Locate the cell with the specified text and output its [x, y] center coordinate. 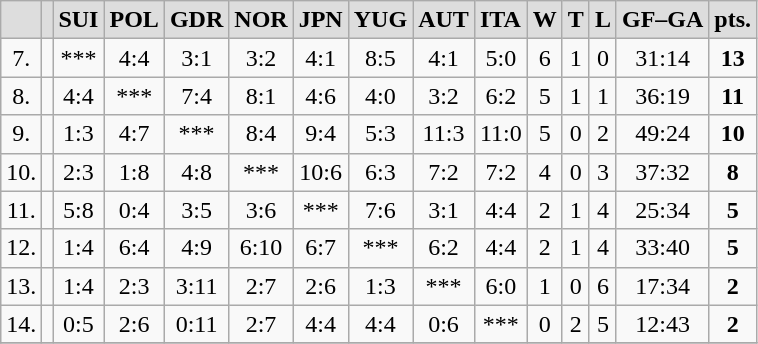
3:5 [196, 210]
W [544, 20]
12. [22, 248]
ITA [500, 20]
4:6 [320, 96]
4:7 [134, 134]
3:6 [261, 210]
6:7 [320, 248]
9. [22, 134]
5:8 [78, 210]
33:40 [662, 248]
7:6 [380, 210]
NOR [261, 20]
11 [733, 96]
31:14 [662, 58]
11:0 [500, 134]
3 [602, 172]
0:11 [196, 324]
7:4 [196, 96]
4:9 [196, 248]
L [602, 20]
25:34 [662, 210]
8:1 [261, 96]
POL [134, 20]
12:43 [662, 324]
6:4 [134, 248]
13 [733, 58]
11. [22, 210]
8. [22, 96]
SUI [78, 20]
37:32 [662, 172]
GDR [196, 20]
8 [733, 172]
14. [22, 324]
6:10 [261, 248]
5:3 [380, 134]
T [576, 20]
6:0 [500, 286]
GF–GA [662, 20]
4:0 [380, 96]
0:5 [78, 324]
7. [22, 58]
10. [22, 172]
pts. [733, 20]
11:3 [444, 134]
36:19 [662, 96]
8:4 [261, 134]
0:4 [134, 210]
10:6 [320, 172]
3:11 [196, 286]
49:24 [662, 134]
6:3 [380, 172]
5:0 [500, 58]
AUT [444, 20]
10 [733, 134]
13. [22, 286]
17:34 [662, 286]
JPN [320, 20]
0:6 [444, 324]
1:8 [134, 172]
9:4 [320, 134]
YUG [380, 20]
8:5 [380, 58]
4:8 [196, 172]
